From the cell containing the given text, extract its center point as [X, Y] coordinate. 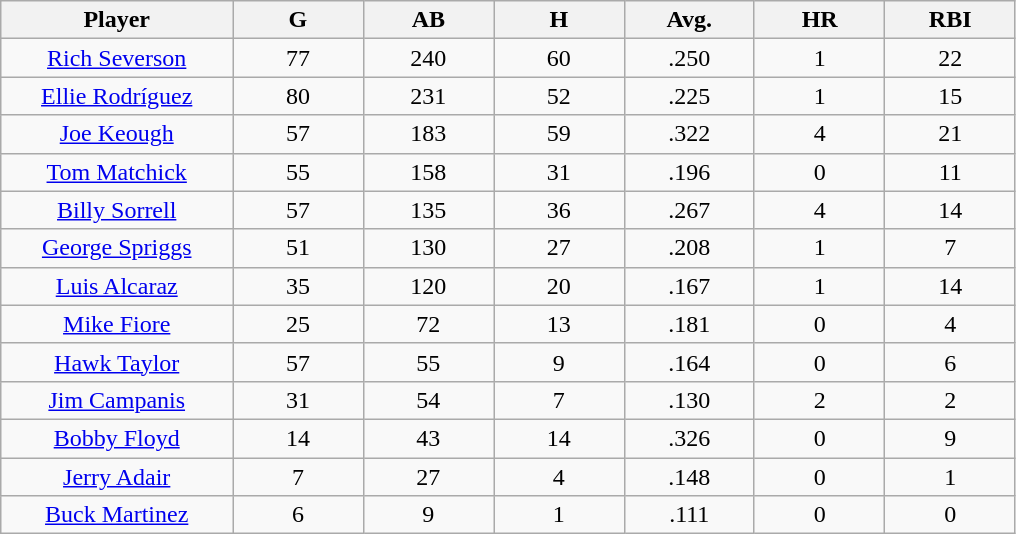
.111 [689, 515]
Billy Sorrell [117, 210]
59 [559, 134]
13 [559, 324]
.322 [689, 134]
60 [559, 58]
80 [298, 96]
Player [117, 20]
AB [428, 20]
Luis Alcaraz [117, 286]
Rich Severson [117, 58]
Avg. [689, 20]
183 [428, 134]
22 [950, 58]
RBI [950, 20]
130 [428, 248]
120 [428, 286]
54 [428, 400]
135 [428, 210]
.181 [689, 324]
.148 [689, 477]
11 [950, 172]
Buck Martinez [117, 515]
52 [559, 96]
G [298, 20]
.225 [689, 96]
.267 [689, 210]
20 [559, 286]
21 [950, 134]
35 [298, 286]
51 [298, 248]
158 [428, 172]
25 [298, 324]
Bobby Floyd [117, 438]
Mike Fiore [117, 324]
.164 [689, 362]
.196 [689, 172]
15 [950, 96]
240 [428, 58]
72 [428, 324]
Joe Keough [117, 134]
Jerry Adair [117, 477]
Hawk Taylor [117, 362]
231 [428, 96]
.167 [689, 286]
.250 [689, 58]
Ellie Rodríguez [117, 96]
H [559, 20]
77 [298, 58]
.326 [689, 438]
.130 [689, 400]
HR [819, 20]
Tom Matchick [117, 172]
36 [559, 210]
.208 [689, 248]
43 [428, 438]
Jim Campanis [117, 400]
George Spriggs [117, 248]
